Return the (x, y) coordinate for the center point of the cell that contains the specified text.  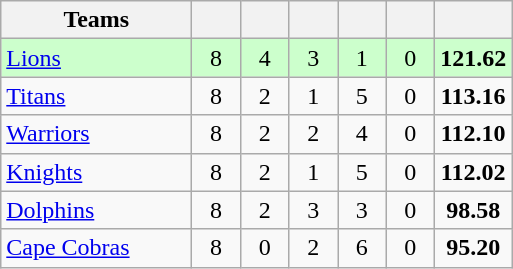
Titans (96, 96)
121.62 (474, 58)
Cape Cobras (96, 248)
112.02 (474, 172)
Warriors (96, 134)
Teams (96, 20)
6 (362, 248)
Dolphins (96, 210)
113.16 (474, 96)
Knights (96, 172)
Lions (96, 58)
98.58 (474, 210)
112.10 (474, 134)
95.20 (474, 248)
